Locate the cell with the specified text and output its (x, y) center coordinate. 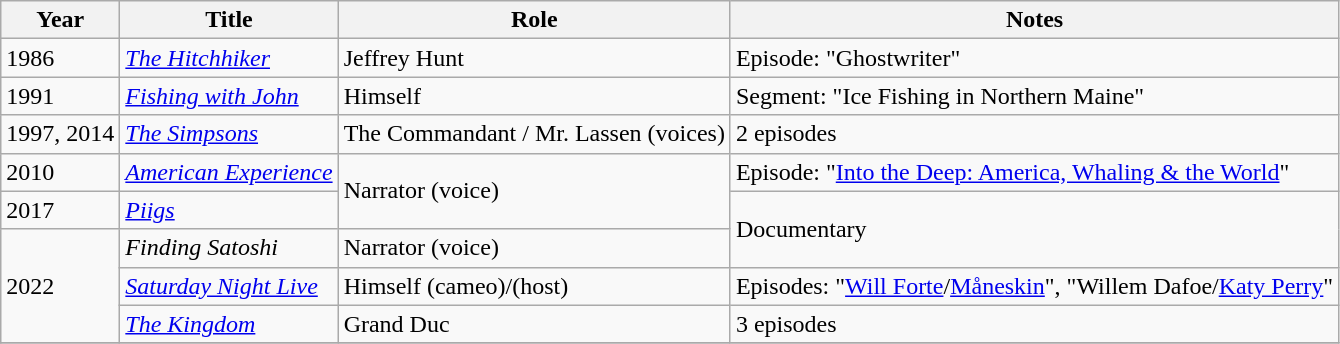
Grand Duc (534, 324)
1991 (60, 96)
2017 (60, 210)
Role (534, 20)
Episodes: "Will Forte/Måneskin", "Willem Dafoe/Katy Perry" (1034, 286)
Finding Satoshi (229, 248)
The Commandant / Mr. Lassen (voices) (534, 134)
Episode: "Ghostwriter" (1034, 58)
Himself (cameo)/(host) (534, 286)
Episode: "Into the Deep: America, Whaling & the World" (1034, 172)
The Hitchhiker (229, 58)
Notes (1034, 20)
American Experience (229, 172)
2010 (60, 172)
The Simpsons (229, 134)
2 episodes (1034, 134)
Documentary (1034, 229)
Saturday Night Live (229, 286)
Jeffrey Hunt (534, 58)
Year (60, 20)
1997, 2014 (60, 134)
The Kingdom (229, 324)
2022 (60, 286)
3 episodes (1034, 324)
Piigs (229, 210)
Himself (534, 96)
Fishing with John (229, 96)
Segment: "Ice Fishing in Northern Maine" (1034, 96)
Title (229, 20)
1986 (60, 58)
